Detect which cell encompasses the target text, then output its [X, Y] center coordinate. 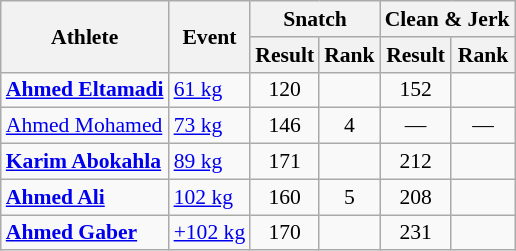
Ahmed Mohamed [85, 126]
Event [210, 36]
208 [416, 197]
89 kg [210, 162]
120 [284, 90]
Ahmed Ali [85, 197]
102 kg [210, 197]
4 [350, 126]
152 [416, 90]
Karim Abokahla [85, 162]
73 kg [210, 126]
5 [350, 197]
Snatch [314, 19]
Clean & Jerk [448, 19]
231 [416, 233]
+102 kg [210, 233]
61 kg [210, 90]
212 [416, 162]
Ahmed Gaber [85, 233]
Athlete [85, 36]
171 [284, 162]
Ahmed Eltamadi [85, 90]
170 [284, 233]
160 [284, 197]
146 [284, 126]
